Return the [X, Y] coordinate for the center point of the cell that contains the specified text.  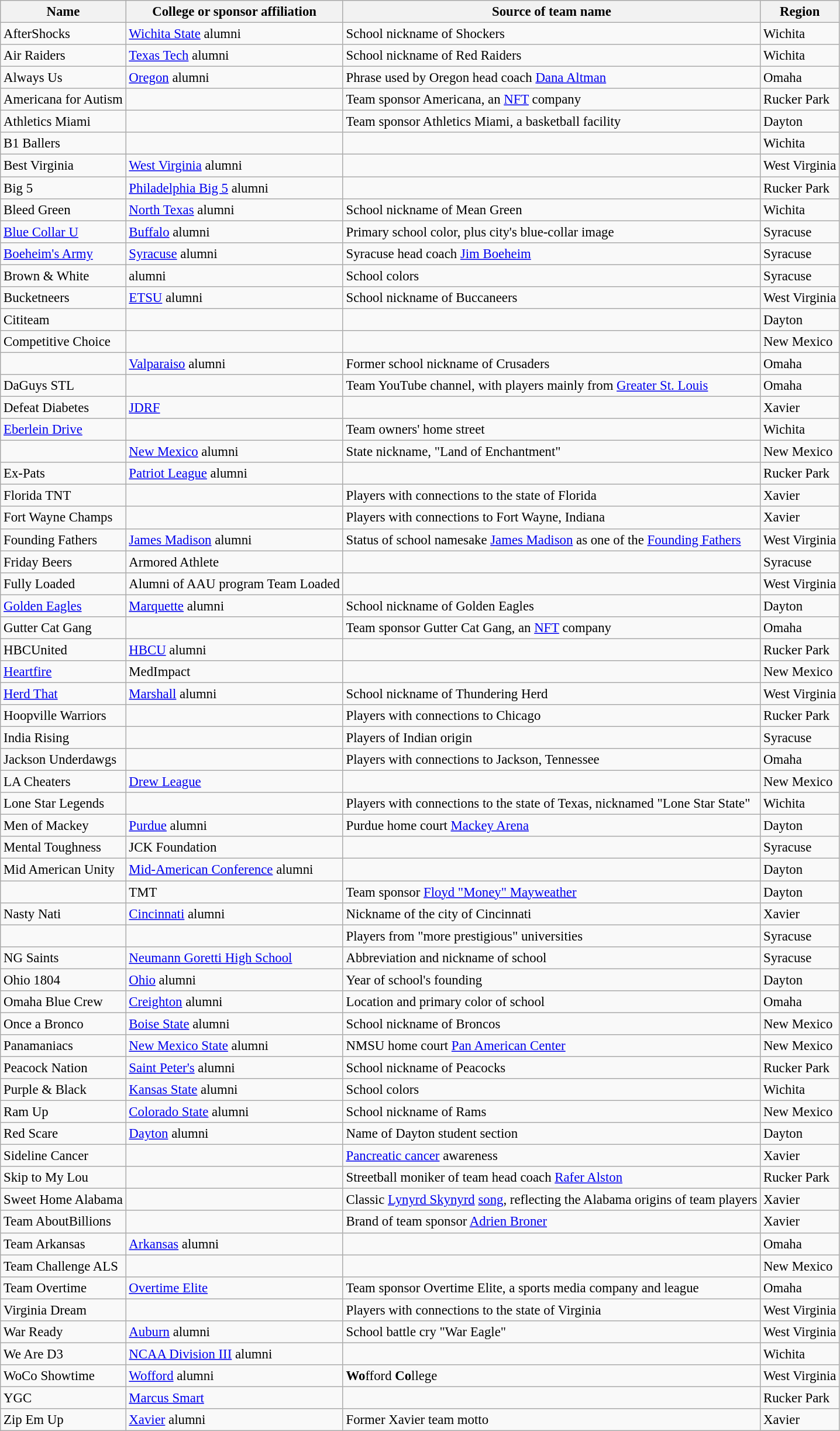
Americana for Autism [63, 99]
School nickname of Mean Green [552, 210]
Fort Wayne Champs [63, 518]
Cincinnati alumni [234, 914]
Omaha Blue Crew [63, 1002]
Hoopville Warriors [63, 716]
Friday Beers [63, 562]
Pancreatic cancer awareness [552, 1156]
Marquette alumni [234, 606]
Valparaiso alumni [234, 363]
Former Xavier team motto [552, 1420]
Purdue home court Mackey Arena [552, 826]
Players from "more prestigious" universities [552, 936]
Blue Collar U [63, 232]
School nickname of Peacocks [552, 1068]
YGC [63, 1398]
Ohio alumni [234, 980]
HBCU alumni [234, 650]
Team Arkansas [63, 1244]
Brown & White [63, 276]
Bleed Green [63, 210]
Air Raiders [63, 56]
Ex-Pats [63, 473]
Wofford College [552, 1376]
NMSU home court Pan American Center [552, 1046]
Name [63, 12]
AfterShocks [63, 34]
Ram Up [63, 1112]
Texas Tech alumni [234, 56]
Athletics Miami [63, 122]
Status of school namesake James Madison as one of the Founding Fathers [552, 540]
Abbreviation and nickname of school [552, 958]
Marcus Smart [234, 1398]
Phrase used by Oregon head coach Dana Altman [552, 78]
Sweet Home Alabama [63, 1200]
Competitive Choice [63, 342]
HBCUnited [63, 650]
Once a Bronco [63, 1024]
Creighton alumni [234, 1002]
Mental Toughness [63, 848]
Boeheim's Army [63, 253]
Golden Eagles [63, 606]
Players with connections to the state of Virginia [552, 1310]
Oregon alumni [234, 78]
Players with connections to Fort Wayne, Indiana [552, 518]
New Mexico alumni [234, 452]
Wofford alumni [234, 1376]
Region [800, 12]
Nasty Nati [63, 914]
WoCo Showtime [63, 1376]
Nickname of the city of Cincinnati [552, 914]
Gutter Cat Gang [63, 628]
Players with connections to the state of Florida [552, 496]
College or sponsor affiliation [234, 12]
Defeat Diabetes [63, 408]
alumni [234, 276]
Philadelphia Big 5 alumni [234, 188]
Team sponsor Gutter Cat Gang, an NFT company [552, 628]
James Madison alumni [234, 540]
Sideline Cancer [63, 1156]
School nickname of Red Raiders [552, 56]
Patriot League alumni [234, 473]
Arkansas alumni [234, 1244]
Mid-American Conference alumni [234, 870]
Team sponsor Floyd "Money" Mayweather [552, 892]
Bucketneers [63, 298]
Xavier alumni [234, 1420]
Streetball moniker of team head coach Rafer Alston [552, 1178]
Team sponsor Americana, an NFT company [552, 99]
NG Saints [63, 958]
Skip to My Lou [63, 1178]
Purple & Black [63, 1090]
Alumni of AAU program Team Loaded [234, 584]
B1 Ballers [63, 143]
Overtime Elite [234, 1288]
Team sponsor Overtime Elite, a sports media company and league [552, 1288]
Syracuse alumni [234, 253]
Marshall alumni [234, 694]
We Are D3 [63, 1354]
Eberlein Drive [63, 430]
West Virginia alumni [234, 166]
NCAA Division III alumni [234, 1354]
Wichita State alumni [234, 34]
School battle cry "War Eagle" [552, 1332]
MedImpact [234, 672]
Herd That [63, 694]
School nickname of Thundering Herd [552, 694]
Cititeam [63, 320]
Drew League [234, 782]
Name of Dayton student section [552, 1134]
LA Cheaters [63, 782]
Armored Athlete [234, 562]
Buffalo alumni [234, 232]
Ohio 1804 [63, 980]
Classic Lynyrd Skynyrd song, reflecting the Alabama origins of team players [552, 1200]
School nickname of Rams [552, 1112]
Always Us [63, 78]
Red Scare [63, 1134]
School nickname of Shockers [552, 34]
Founding Fathers [63, 540]
Team Challenge ALS [63, 1266]
Team sponsor Athletics Miami, a basketball facility [552, 122]
Colorado State alumni [234, 1112]
Team AboutBillions [63, 1222]
Players with connections to Jackson, Tennessee [552, 760]
Lone Star Legends [63, 804]
Best Virginia [63, 166]
Florida TNT [63, 496]
Players with connections to the state of Texas, nicknamed "Lone Star State" [552, 804]
Former school nickname of Crusaders [552, 363]
ETSU alumni [234, 298]
Location and primary color of school [552, 1002]
Syracuse head coach Jim Boeheim [552, 253]
DaGuys STL [63, 386]
Neumann Goretti High School [234, 958]
Kansas State alumni [234, 1090]
Brand of team sponsor Adrien Broner [552, 1222]
Source of team name [552, 12]
Jackson Underdawgs [63, 760]
Primary school color, plus city's blue-collar image [552, 232]
Auburn alumni [234, 1332]
Big 5 [63, 188]
Saint Peter's alumni [234, 1068]
Heartfire [63, 672]
Peacock Nation [63, 1068]
Players with connections to Chicago [552, 716]
School nickname of Broncos [552, 1024]
Virginia Dream [63, 1310]
Team owners' home street [552, 430]
Purdue alumni [234, 826]
Fully Loaded [63, 584]
Team YouTube channel, with players mainly from Greater St. Louis [552, 386]
Players of Indian origin [552, 738]
JDRF [234, 408]
War Ready [63, 1332]
State nickname, "Land of Enchantment" [552, 452]
Zip Em Up [63, 1420]
Men of Mackey [63, 826]
India Rising [63, 738]
Team Overtime [63, 1288]
Year of school's founding [552, 980]
JCK Foundation [234, 848]
Dayton alumni [234, 1134]
School nickname of Buccaneers [552, 298]
New Mexico State alumni [234, 1046]
Boise State alumni [234, 1024]
TMT [234, 892]
Mid American Unity [63, 870]
North Texas alumni [234, 210]
Panamaniacs [63, 1046]
School nickname of Golden Eagles [552, 606]
